Pinpoint the cell where the given text exists, returning its [x, y] midpoint coordinate. 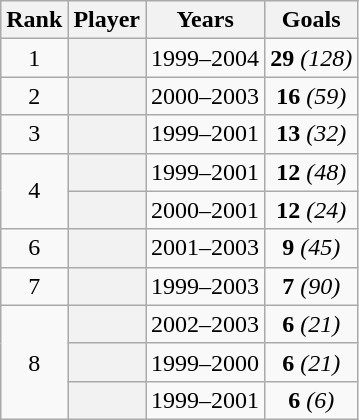
13 (32) [312, 134]
1 [34, 58]
2001–2003 [206, 248]
7 (90) [312, 286]
1999–2003 [206, 286]
6 [34, 248]
16 (59) [312, 96]
Years [206, 20]
12 (24) [312, 210]
2002–2003 [206, 324]
2000–2003 [206, 96]
3 [34, 134]
29 (128) [312, 58]
1999–2000 [206, 362]
6 (6) [312, 400]
2 [34, 96]
Goals [312, 20]
4 [34, 191]
7 [34, 286]
1999–2004 [206, 58]
8 [34, 362]
Player [107, 20]
Rank [34, 20]
12 (48) [312, 172]
9 (45) [312, 248]
2000–2001 [206, 210]
